From the cell containing the given text, extract its center point as [x, y] coordinate. 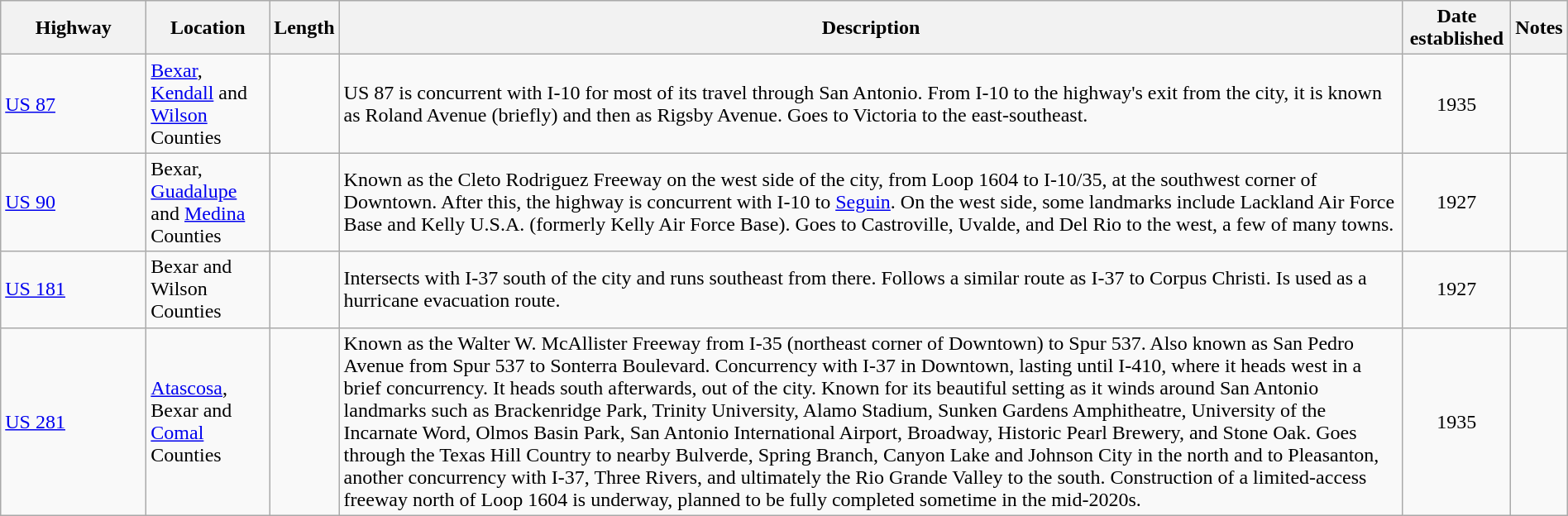
Atascosa, Bexar and Comal Counties [208, 422]
Notes [1539, 28]
Bexar, Guadalupe and Medina Counties [208, 202]
Location [208, 28]
Bexar and Wilson Counties [208, 289]
Bexar, Kendall and Wilson Counties [208, 104]
US 181 [74, 289]
Description [871, 28]
US 87 [74, 104]
Highway [74, 28]
Length [304, 28]
Date established [1457, 28]
US 281 [74, 422]
US 90 [74, 202]
